Return [X, Y] of the center of cell containing provided text 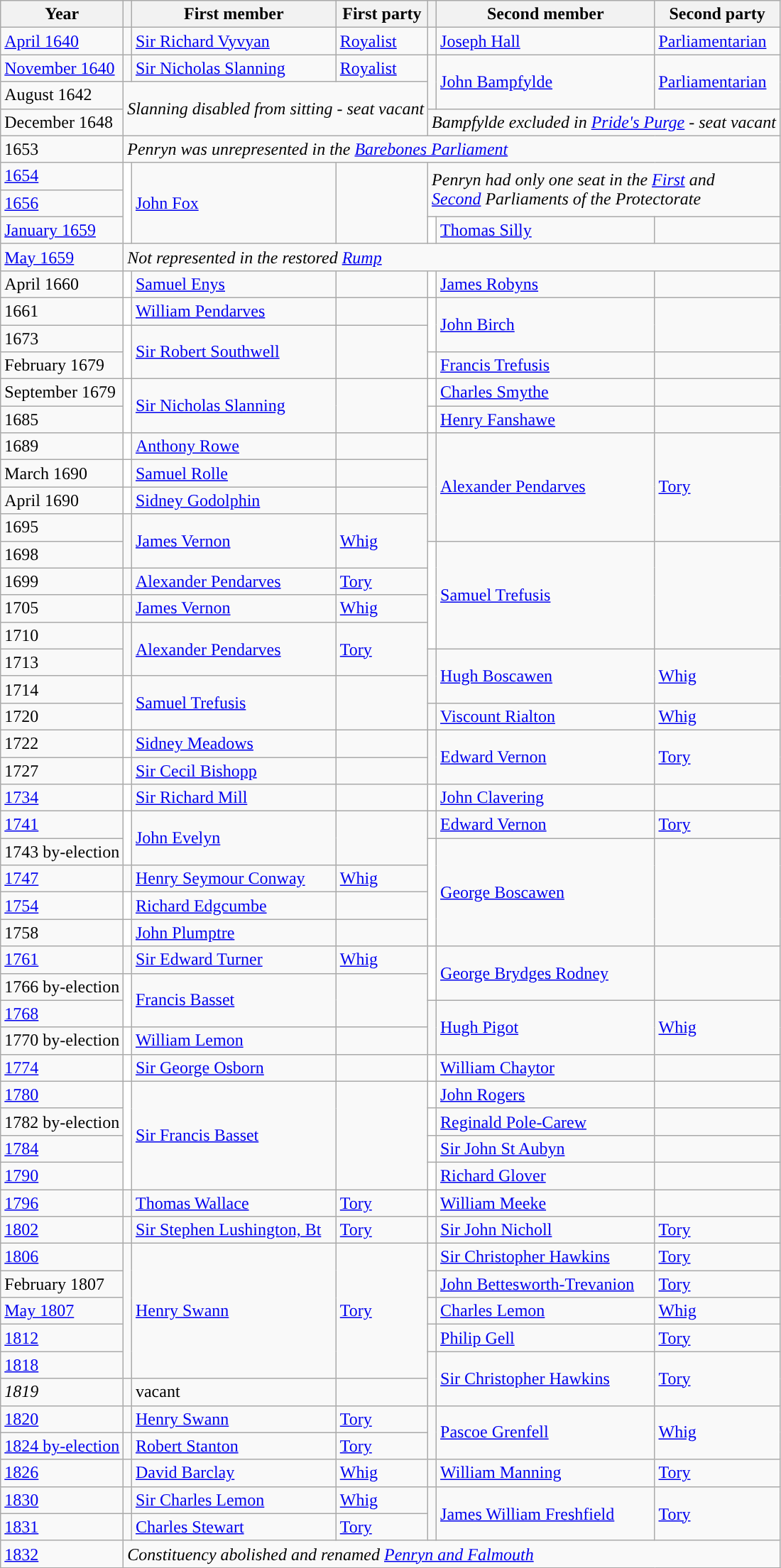
August 1642 [62, 95]
1832 [62, 1554]
Anthony Rowe [234, 446]
Reginald Pole-Carew [545, 1122]
1673 [62, 339]
Hugh Pigot [545, 1027]
James William Freshfield [545, 1513]
1830 [62, 1500]
Slanning disabled from sitting - seat vacant [275, 109]
Sir George Osborn [234, 1068]
1656 [62, 203]
1774 [62, 1068]
William Chaytor [545, 1068]
1796 [62, 1203]
1734 [62, 798]
March 1690 [62, 473]
1824 by-election [62, 1446]
1758 [62, 933]
Charles Smythe [545, 393]
David Barclay [234, 1473]
Sir Richard Mill [234, 798]
1695 [62, 527]
Penryn was unrepresented in the Barebones Parliament [452, 149]
1782 by-election [62, 1122]
1812 [62, 1338]
January 1659 [62, 230]
Sir Robert Southwell [234, 352]
John Plumptre [234, 933]
1713 [62, 662]
Charles Stewart [234, 1527]
1768 [62, 1014]
1766 by-election [62, 987]
September 1679 [62, 393]
Sir Charles Lemon [234, 1500]
1826 [62, 1473]
1770 by-election [62, 1041]
Sidney Meadows [234, 743]
November 1640 [62, 68]
John Bampfylde [545, 82]
John Bettesworth-Trevanion [545, 1284]
John Birch [545, 324]
Charles Lemon [545, 1311]
Pascoe Grenfell [545, 1432]
1661 [62, 311]
1699 [62, 581]
Francis Basset [234, 1000]
Sir Edward Turner [234, 960]
1784 [62, 1148]
1790 [62, 1175]
1806 [62, 1257]
1818 [62, 1365]
1653 [62, 149]
1820 [62, 1419]
First member [234, 14]
1727 [62, 770]
February 1679 [62, 366]
George Boscawen [545, 892]
April 1640 [62, 41]
April 1660 [62, 284]
1747 [62, 879]
Francis Trefusis [545, 366]
1802 [62, 1230]
1741 [62, 825]
Henry Fanshawe [545, 420]
1685 [62, 420]
Not represented in the restored Rump [452, 257]
Joseph Hall [545, 41]
William Pendarves [234, 311]
1714 [62, 689]
William Meeke [545, 1203]
John Clavering [545, 798]
Bampfylde excluded in Pride's Purge - seat vacant [604, 122]
1710 [62, 635]
1705 [62, 608]
First party [382, 14]
1698 [62, 554]
Sir Francis Basset [234, 1135]
1689 [62, 446]
George Brydges Rodney [545, 973]
Year [62, 14]
May 1659 [62, 257]
Samuel Enys [234, 284]
1754 [62, 906]
Viscount Rialton [545, 716]
Richard Edgcumbe [234, 906]
Samuel Rolle [234, 473]
Richard Glover [545, 1175]
William Manning [545, 1473]
Thomas Silly [545, 230]
Philip Gell [545, 1338]
1780 [62, 1095]
John Fox [234, 203]
February 1807 [62, 1284]
Thomas Wallace [234, 1203]
Sidney Godolphin [234, 500]
May 1807 [62, 1311]
John Evelyn [234, 838]
1722 [62, 743]
1743 by-election [62, 852]
Hugh Boscawen [545, 676]
Sir John St Aubyn [545, 1148]
1720 [62, 716]
December 1648 [62, 122]
vacant [234, 1392]
Henry Seymour Conway [234, 879]
Sir Richard Vyvyan [234, 41]
1831 [62, 1527]
John Rogers [545, 1095]
1819 [62, 1392]
Sir John Nicholl [545, 1230]
Robert Stanton [234, 1446]
1654 [62, 176]
Sir Cecil Bishopp [234, 770]
Second member [545, 14]
Sir Stephen Lushington, Bt [234, 1230]
Second party [717, 14]
Penryn had only one seat in the First and Second Parliaments of the Protectorate [604, 190]
Constituency abolished and renamed Penryn and Falmouth [452, 1554]
William Lemon [234, 1041]
James Robyns [545, 284]
1761 [62, 960]
April 1690 [62, 500]
